Return the (X, Y) coordinate for the center point of the cell that contains the specified text.  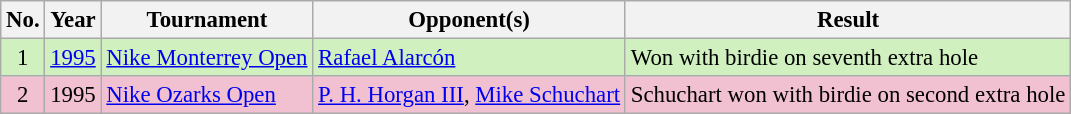
Opponent(s) (470, 20)
Schuchart won with birdie on second extra hole (848, 95)
Year (73, 20)
Nike Monterrey Open (207, 58)
Result (848, 20)
Tournament (207, 20)
No. (23, 20)
1 (23, 58)
Rafael Alarcón (470, 58)
P. H. Horgan III, Mike Schuchart (470, 95)
Won with birdie on seventh extra hole (848, 58)
2 (23, 95)
Nike Ozarks Open (207, 95)
